For the text-containing cell, return its midpoint in [x, y] coordinate format. 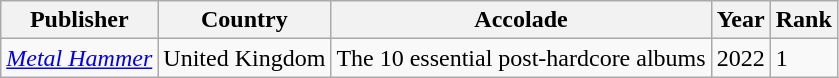
Metal Hammer [80, 58]
Accolade [521, 20]
The 10 essential post-hardcore albums [521, 58]
Country [244, 20]
2022 [740, 58]
United Kingdom [244, 58]
Year [740, 20]
1 [804, 58]
Rank [804, 20]
Publisher [80, 20]
